Output the (x, y) coordinate of the center of the cell containing the given text.  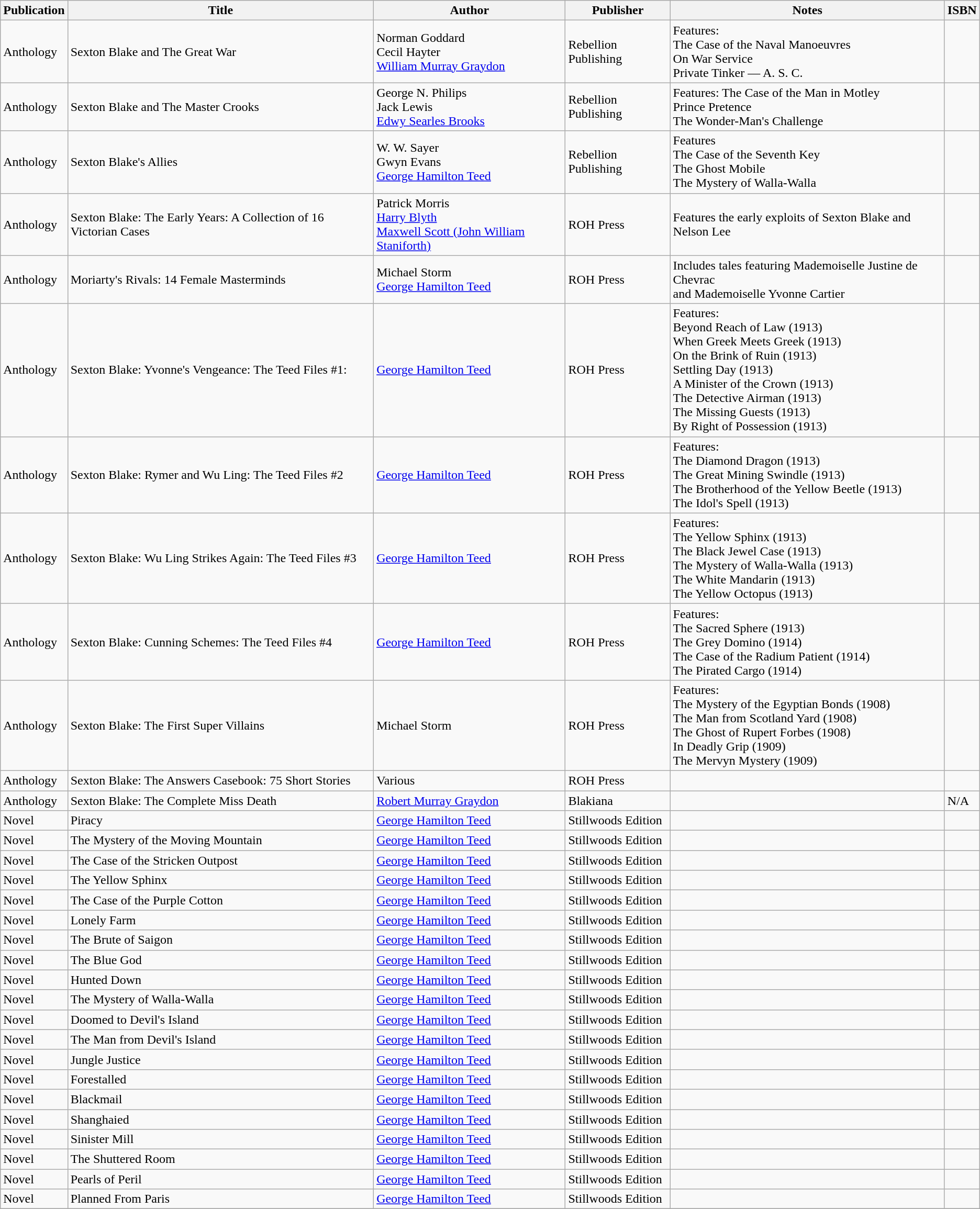
Jungle Justice (220, 1059)
The Man from Devil's Island (220, 1039)
Publisher (618, 10)
The Blue God (220, 960)
Notes (807, 10)
Pearls of Peril (220, 1179)
The Brute of Saigon (220, 940)
Sexton Blake: Cunning Schemes: The Teed Files #4 (220, 642)
Sexton Blake: Wu Ling Strikes Again: The Teed Files #3 (220, 558)
Sexton Blake: The Complete Miss Death (220, 800)
The Case of the Stricken Outpost (220, 860)
Piracy (220, 821)
Robert Murray Graydon (470, 800)
Hunted Down (220, 980)
Features: The Sacred Sphere (1913) The Grey Domino (1914) The Case of the Radium Patient (1914) The Pirated Cargo (1914) (807, 642)
Sinister Mill (220, 1139)
Sexton Blake: Yvonne's Vengeance: The Teed Files #1: (220, 370)
ISBN (962, 10)
Sexton Blake: The Answers Casebook: 75 Short Stories (220, 780)
Doomed to Devil's Island (220, 1020)
N/A (962, 800)
Blackmail (220, 1099)
Features: The Case of the Naval Manoeuvres On War Service Private Tinker — A. S. C. (807, 51)
Features The Case of the Seventh KeyThe Ghost MobileThe Mystery of Walla-Walla (807, 162)
Features: The Case of the Man in Motley Prince PretenceThe Wonder-Man's Challenge (807, 107)
Sexton Blake and The Great War (220, 51)
Lonely Farm (220, 920)
Michael StormGeorge Hamilton Teed (470, 279)
Features the early exploits of Sexton Blake and Nelson Lee (807, 224)
Sexton Blake and The Master Crooks (220, 107)
The Case of the Purple Cotton (220, 900)
Sexton Blake: Rymer and Wu Ling: The Teed Files #2 (220, 475)
The Mystery of Walla-Walla (220, 1000)
Features: The Yellow Sphinx (1913) The Black Jewel Case (1913) The Mystery of Walla-Walla (1913) The White Mandarin (1913) The Yellow Octopus (1913) (807, 558)
Blakiana (618, 800)
Various (470, 780)
Norman GoddardCecil HayterWilliam Murray Graydon (470, 51)
Michael Storm (470, 725)
Features: The Diamond Dragon (1913) The Great Mining Swindle (1913) The Brotherhood of the Yellow Beetle (1913) The Idol's Spell (1913) (807, 475)
Shanghaied (220, 1120)
Sexton Blake's Allies (220, 162)
Title (220, 10)
Forestalled (220, 1079)
Moriarty's Rivals: 14 Female Masterminds (220, 279)
George N. PhilipsJack LewisEdwy Searles Brooks (470, 107)
Patrick MorrisHarry BlythMaxwell Scott (John William Staniforth) (470, 224)
Planned From Paris (220, 1199)
Sexton Blake: The Early Years: A Collection of 16 Victorian Cases (220, 224)
The Yellow Sphinx (220, 880)
W. W. SayerGwyn EvansGeorge Hamilton Teed (470, 162)
The Mystery of the Moving Mountain (220, 841)
Sexton Blake: The First Super Villains (220, 725)
Author (470, 10)
Includes tales featuring Mademoiselle Justine de Chevracand Mademoiselle Yvonne Cartier (807, 279)
The Shuttered Room (220, 1159)
Publication (34, 10)
